Capture the cell that displays the provided text and extract its (x, y) central coordinate. 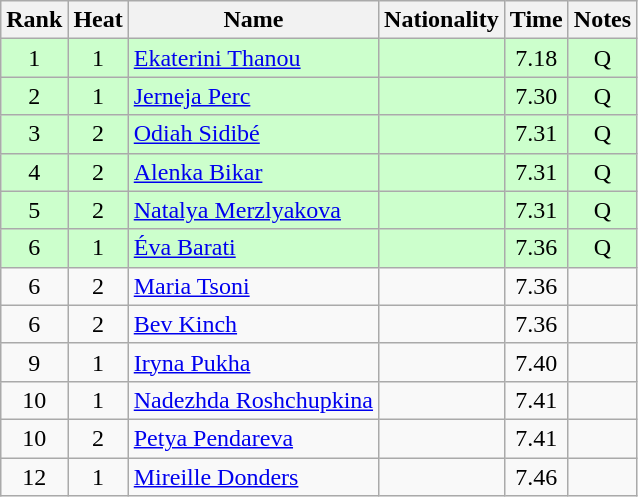
Mireille Donders (253, 477)
Heat (98, 20)
Name (253, 20)
9 (34, 362)
Nadezhda Roshchupkina (253, 400)
7.30 (536, 96)
7.46 (536, 477)
Nationality (442, 20)
12 (34, 477)
Odiah Sidibé (253, 134)
7.40 (536, 362)
Notes (602, 20)
3 (34, 134)
Ekaterini Thanou (253, 58)
5 (34, 210)
Rank (34, 20)
Natalya Merzlyakova (253, 210)
Maria Tsoni (253, 286)
Petya Pendareva (253, 438)
Iryna Pukha (253, 362)
Jerneja Perc (253, 96)
4 (34, 172)
Alenka Bikar (253, 172)
7.18 (536, 58)
Time (536, 20)
Éva Barati (253, 248)
Bev Kinch (253, 324)
